Search for the cell housing the specified text and yield its [x, y] center coordinate. 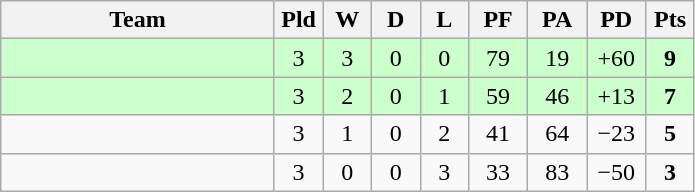
+13 [616, 96]
83 [558, 172]
PD [616, 20]
−50 [616, 172]
W [348, 20]
19 [558, 58]
59 [498, 96]
9 [670, 58]
PF [498, 20]
79 [498, 58]
46 [558, 96]
Pld [298, 20]
L [444, 20]
64 [558, 134]
−23 [616, 134]
+60 [616, 58]
41 [498, 134]
Team [138, 20]
33 [498, 172]
PA [558, 20]
Pts [670, 20]
D [396, 20]
5 [670, 134]
7 [670, 96]
